Determine the (x, y) coordinate at the center of the cell enclosing the given text.  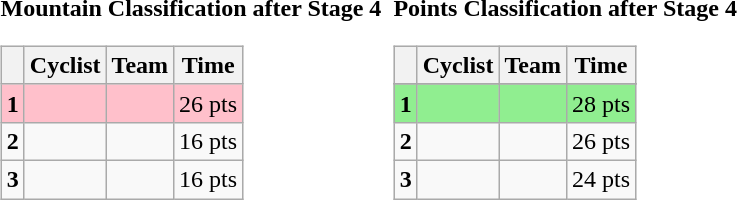
24 pts (600, 179)
28 pts (600, 103)
